Pinpoint the cell where the given text exists, returning its [x, y] midpoint coordinate. 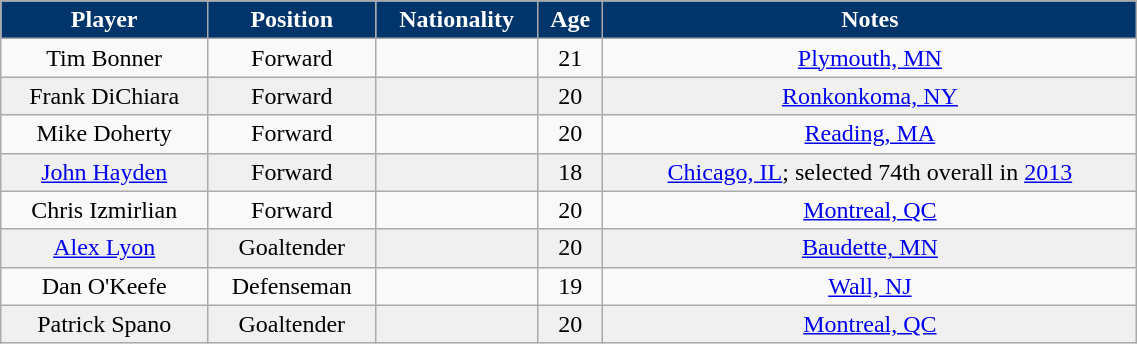
Position [292, 20]
Ronkonkoma, NY [870, 96]
Plymouth, MN [870, 58]
John Hayden [104, 172]
Player [104, 20]
Alex Lyon [104, 248]
Dan O'Keefe [104, 286]
Baudette, MN [870, 248]
Defenseman [292, 286]
Chicago, IL; selected 74th overall in 2013 [870, 172]
Wall, NJ [870, 286]
Reading, MA [870, 134]
21 [570, 58]
Nationality [457, 20]
Tim Bonner [104, 58]
Frank DiChiara [104, 96]
Notes [870, 20]
Patrick Spano [104, 324]
18 [570, 172]
Chris Izmirlian [104, 210]
Age [570, 20]
Mike Doherty [104, 134]
19 [570, 286]
